Provide the [X, Y] coordinate of the cell's center where the given text is located.  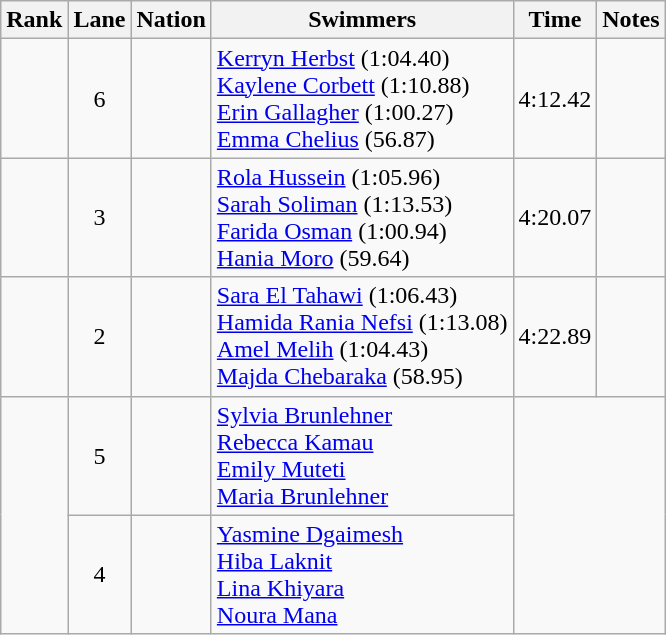
4 [100, 574]
5 [100, 456]
Kerryn Herbst (1:04.40)Kaylene Corbett (1:10.88)Erin Gallagher (1:00.27)Emma Chelius (56.87) [362, 98]
Nation [171, 20]
4:12.42 [555, 98]
4:20.07 [555, 218]
Sylvia BrunlehnerRebecca KamauEmily MutetiMaria Brunlehner [362, 456]
2 [100, 336]
3 [100, 218]
Rola Hussein (1:05.96)Sarah Soliman (1:13.53)Farida Osman (1:00.94)Hania Moro (59.64) [362, 218]
6 [100, 98]
4:22.89 [555, 336]
Lane [100, 20]
Rank [34, 20]
Time [555, 20]
Notes [631, 20]
Swimmers [362, 20]
Yasmine DgaimeshHiba LaknitLina KhiyaraNoura Mana [362, 574]
Sara El Tahawi (1:06.43)Hamida Rania Nefsi (1:13.08)Amel Melih (1:04.43)Majda Chebaraka (58.95) [362, 336]
